Provide the [X, Y] coordinate of the cell's center where the given text is located.  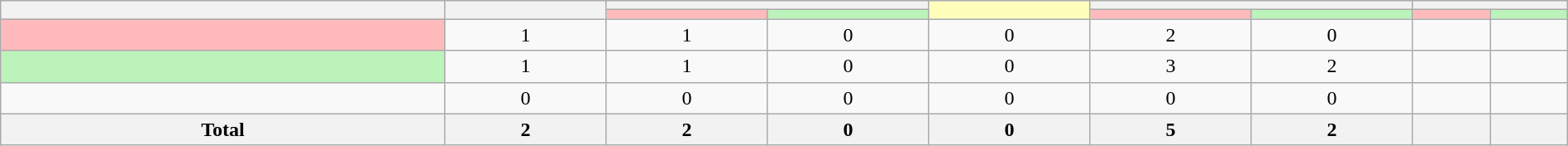
Total [223, 129]
3 [1171, 66]
5 [1171, 129]
